Scan for the cell matching the given text and deliver its (X, Y) coordinate at center. 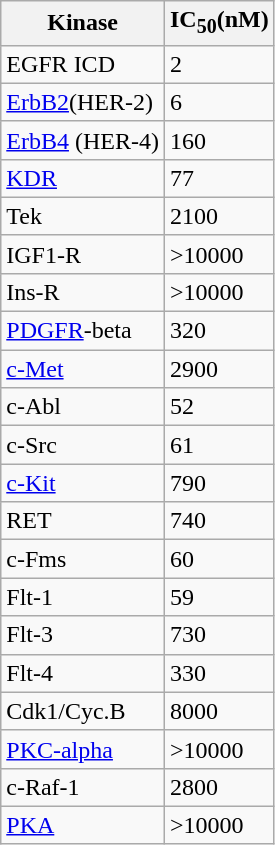
EGFR ICD (83, 64)
Flt-1 (83, 597)
Cdk1/Cyc.B (83, 711)
330 (219, 673)
c-Src (83, 445)
740 (219, 521)
Flt-4 (83, 673)
2800 (219, 787)
PKC-alpha (83, 749)
RET (83, 521)
160 (219, 140)
IGF1-R (83, 254)
c-Abl (83, 407)
61 (219, 445)
c-Fms (83, 559)
2 (219, 64)
60 (219, 559)
KDR (83, 178)
730 (219, 635)
2900 (219, 369)
Flt-3 (83, 635)
IC50(nM) (219, 23)
ErbB2(HER-2) (83, 102)
c-Raf-1 (83, 787)
8000 (219, 711)
Ins-R (83, 292)
790 (219, 483)
PDGFR-beta (83, 331)
c-Kit (83, 483)
52 (219, 407)
320 (219, 331)
PKA (83, 825)
c-Met (83, 369)
Tek (83, 216)
2100 (219, 216)
Kinase (83, 23)
ErbB4 (HER-4) (83, 140)
77 (219, 178)
59 (219, 597)
6 (219, 102)
